Return the [x, y] coordinate for the center point of the cell that contains the specified text.  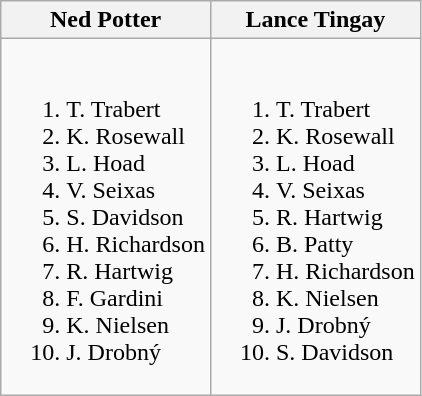
Ned Potter [106, 20]
T. Trabert K. Rosewall L. Hoad V. Seixas S. Davidson H. Richardson R. Hartwig F. Gardini K. Nielsen J. Drobný [106, 217]
T. Trabert K. Rosewall L. Hoad V. Seixas R. Hartwig B. Patty H. Richardson K. Nielsen J. Drobný S. Davidson [315, 217]
Lance Tingay [315, 20]
